Pinpoint the cell where the given text exists, returning its (X, Y) midpoint coordinate. 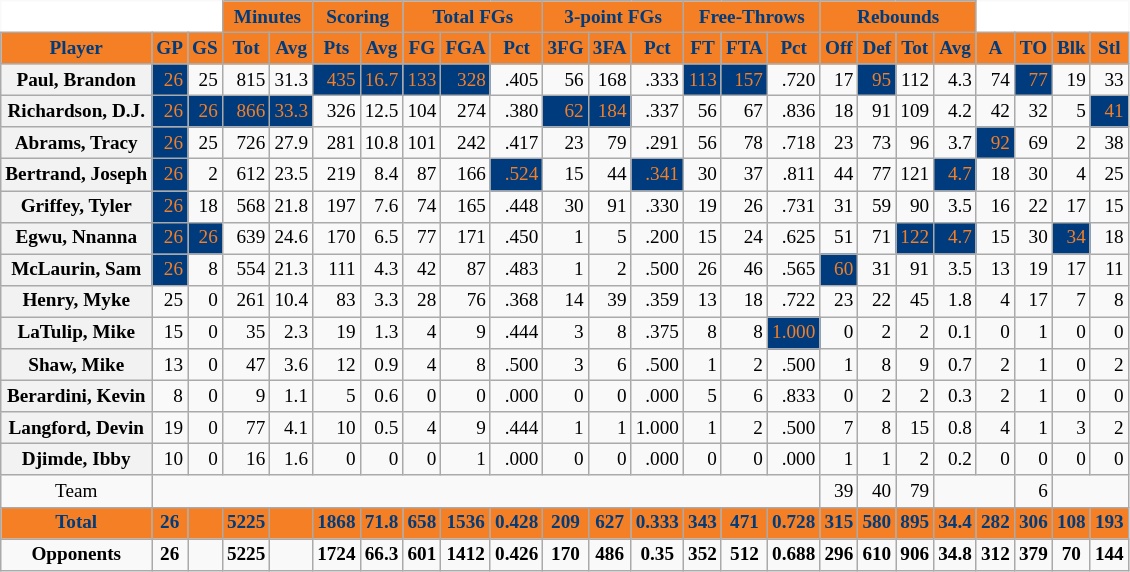
14 (566, 301)
.720 (794, 80)
0.7 (956, 365)
.718 (794, 143)
23.5 (292, 175)
.524 (516, 175)
3-point FGs (614, 17)
Shaw, Mike (76, 365)
92 (995, 143)
11 (1109, 270)
112 (915, 80)
33 (1109, 80)
27.9 (292, 143)
343 (702, 523)
209 (566, 523)
.405 (516, 80)
866 (246, 111)
.625 (794, 238)
815 (246, 80)
2.3 (292, 333)
111 (337, 270)
40 (877, 491)
Richardson, D.J. (76, 111)
193 (1109, 523)
282 (995, 523)
168 (610, 80)
7.6 (382, 206)
.380 (516, 111)
Langford, Devin (76, 428)
0.9 (382, 365)
3FG (566, 48)
3.6 (292, 365)
71 (877, 238)
326 (337, 111)
219 (337, 175)
104 (422, 111)
83 (337, 301)
34.8 (956, 554)
0.1 (956, 333)
486 (610, 554)
38 (1109, 143)
906 (915, 554)
.417 (516, 143)
.833 (794, 396)
60 (839, 270)
Off (839, 48)
379 (1033, 554)
108 (1071, 523)
Scoring (358, 17)
73 (877, 143)
610 (877, 554)
Egwu, Nnanna (76, 238)
12.5 (382, 111)
69 (1033, 143)
601 (422, 554)
639 (246, 238)
LaTulip, Mike (76, 333)
Def (877, 48)
24 (744, 238)
33.3 (292, 111)
471 (744, 523)
.291 (657, 143)
.448 (516, 206)
197 (337, 206)
59 (877, 206)
95 (877, 80)
306 (1033, 523)
35 (246, 333)
41 (1109, 111)
.333 (657, 80)
51 (839, 238)
Free-Throws (751, 17)
1.1 (292, 396)
Paul, Brandon (76, 80)
1536 (466, 523)
101 (422, 143)
0.35 (657, 554)
46 (744, 270)
.811 (794, 175)
Djimde, Ibby (76, 460)
21.3 (292, 270)
78 (744, 143)
34 (1071, 238)
0.333 (657, 523)
726 (246, 143)
96 (915, 143)
1412 (466, 554)
47 (246, 365)
122 (915, 238)
296 (839, 554)
3FA (610, 48)
121 (915, 175)
171 (466, 238)
70 (1071, 554)
242 (466, 143)
37 (744, 175)
580 (877, 523)
133 (422, 80)
Bertrand, Joseph (76, 175)
Blk (1071, 48)
554 (246, 270)
281 (337, 143)
113 (702, 80)
658 (422, 523)
6.5 (382, 238)
FT (702, 48)
0.2 (956, 460)
.375 (657, 333)
32 (1033, 111)
512 (744, 554)
24.6 (292, 238)
274 (466, 111)
Berardini, Kevin (76, 396)
28 (422, 301)
4.2 (956, 111)
10.8 (382, 143)
90 (915, 206)
3.7 (956, 143)
.836 (794, 111)
261 (246, 301)
.200 (657, 238)
3.3 (382, 301)
62 (566, 111)
.483 (516, 270)
.337 (657, 111)
568 (246, 206)
1.8 (956, 301)
0.3 (956, 396)
0.728 (794, 523)
Griffey, Tyler (76, 206)
Total (76, 523)
157 (744, 80)
TO (1033, 48)
328 (466, 80)
627 (610, 523)
1.3 (382, 333)
Player (76, 48)
144 (1109, 554)
0.6 (382, 396)
Minutes (267, 17)
34.4 (956, 523)
21.8 (292, 206)
FG (422, 48)
312 (995, 554)
McLaurin, Sam (76, 270)
Stl (1109, 48)
Abrams, Tracy (76, 143)
Total FGs (473, 17)
0.426 (516, 554)
.368 (516, 301)
GP (170, 48)
165 (466, 206)
184 (610, 111)
109 (915, 111)
31.3 (292, 80)
435 (337, 80)
GS (206, 48)
76 (466, 301)
0.8 (956, 428)
0.428 (516, 523)
0.688 (794, 554)
0.5 (382, 428)
66.3 (382, 554)
10.4 (292, 301)
67 (744, 111)
1724 (337, 554)
Pts (337, 48)
315 (839, 523)
.565 (794, 270)
.341 (657, 175)
Team (76, 491)
895 (915, 523)
612 (246, 175)
1.6 (292, 460)
8.4 (382, 175)
45 (915, 301)
.359 (657, 301)
.450 (516, 238)
4.1 (292, 428)
Opponents (76, 554)
A (995, 48)
.731 (794, 206)
Henry, Myke (76, 301)
Rebounds (898, 17)
71.8 (382, 523)
.330 (657, 206)
FGA (466, 48)
166 (466, 175)
.722 (794, 301)
12 (337, 365)
16.7 (382, 80)
FTA (744, 48)
1868 (337, 523)
352 (702, 554)
